Scan for the cell matching the given text and deliver its [X, Y] coordinate at center. 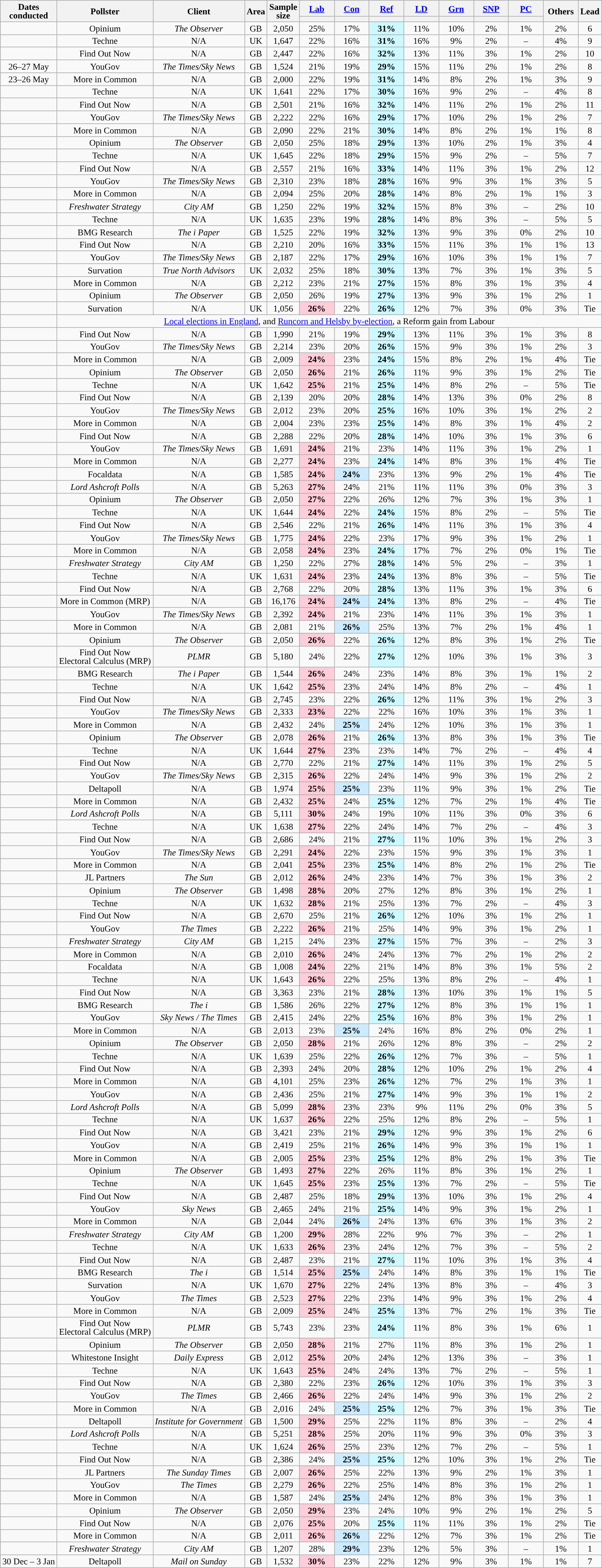
12 [590, 169]
1,532 [283, 1561]
2,745 [283, 699]
1,990 [283, 334]
True North Advisors [199, 270]
2,004 [283, 423]
2,415 [283, 1018]
2,016 [283, 1409]
2,670 [283, 916]
1,500 [283, 1421]
Lead [590, 11]
Daily Express [199, 1357]
2,768 [283, 589]
13 [590, 245]
2,010 [283, 954]
1,200 [283, 1234]
LD [421, 8]
1,587 [283, 1498]
5,251 [283, 1434]
1,632 [283, 903]
26–27 May [29, 66]
2,058 [283, 550]
2,466 [283, 1396]
2,557 [283, 169]
2,447 [283, 54]
Con [351, 8]
2,044 [283, 1221]
1,639 [283, 1056]
Local elections in England, and Runcorn and Helsby by-election, a Reform gain from Labour [329, 321]
1,624 [283, 1446]
2,315 [283, 776]
1,008 [283, 967]
11 [590, 105]
1,514 [283, 1272]
1,631 [283, 576]
2,501 [283, 105]
2,187 [283, 258]
2,041 [283, 864]
Grn [456, 8]
1,775 [283, 538]
PC [526, 8]
2,032 [283, 270]
30 Dec – 3 Jan [29, 1561]
1,498 [283, 891]
2,686 [283, 839]
1,670 [283, 1285]
1,691 [283, 449]
Sky News [199, 1209]
1,635 [283, 219]
3,363 [283, 992]
1,641 [283, 92]
2,392 [283, 614]
2,212 [283, 283]
1,637 [283, 1120]
2,546 [283, 525]
Others [561, 11]
2,078 [283, 738]
2,139 [283, 398]
23–26 May [29, 79]
2,011 [283, 1536]
2,770 [283, 763]
2,005 [283, 1157]
2,013 [283, 1031]
2,081 [283, 627]
1,638 [283, 827]
2,000 [283, 79]
Sky News / The Times [199, 1018]
16,176 [283, 602]
2,076 [283, 1523]
1,633 [283, 1247]
1,215 [283, 941]
2,419 [283, 1145]
Pollster [105, 11]
SNP [491, 8]
2,288 [283, 435]
1,056 [283, 309]
Area [256, 11]
2,210 [283, 245]
2,007 [283, 1472]
1,544 [283, 674]
2,333 [283, 712]
More in Common (MRP) [105, 602]
4,101 [283, 1081]
Mail on Sunday [199, 1561]
2,310 [283, 181]
5,111 [283, 814]
2,214 [283, 346]
1,525 [283, 232]
5,743 [283, 1328]
Lab [317, 8]
1,493 [283, 1171]
5,099 [283, 1107]
Whitestone Insight [105, 1357]
2,291 [283, 852]
2,436 [283, 1094]
5,180 [283, 657]
2,386 [283, 1460]
2,380 [283, 1383]
Samplesize [283, 11]
1,586 [283, 1005]
2,393 [283, 1068]
1,647 [283, 41]
1,207 [283, 1549]
2,279 [283, 1485]
3,421 [283, 1132]
The Sunday Times [199, 1472]
1,524 [283, 66]
1,585 [283, 474]
Ref [387, 8]
2,523 [283, 1298]
The Sun [199, 878]
2,094 [283, 194]
Datesconducted [29, 11]
Institute for Government [199, 1421]
2,465 [283, 1209]
2,090 [283, 130]
Client [199, 11]
2,277 [283, 462]
5,263 [283, 487]
1,974 [283, 788]
